Provide the (x, y) coordinate of the cell's center where the given text is located.  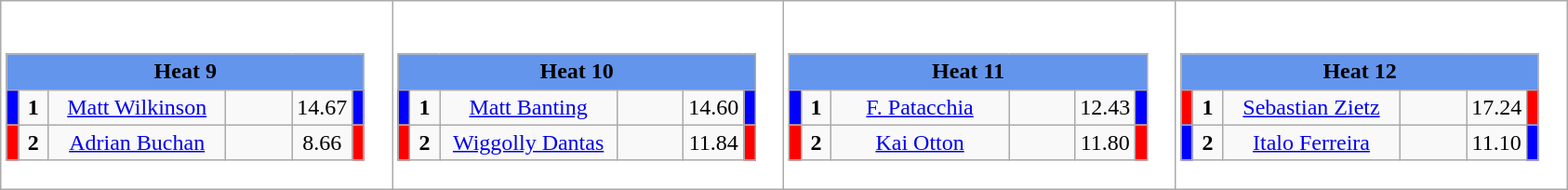
11.84 (714, 142)
Italo Ferreira (1311, 142)
Matt Wilkinson (138, 107)
Heat 11 1 F. Patacchia 12.43 2 Kai Otton 11.80 (980, 95)
14.67 (322, 107)
Heat 11 (968, 72)
17.24 (1497, 107)
Sebastian Zietz (1311, 107)
12.43 (1105, 107)
Heat 9 (185, 72)
8.66 (322, 142)
11.80 (1105, 142)
Kai Otton (921, 142)
Heat 9 1 Matt Wilkinson 14.67 2 Adrian Buchan 8.66 (197, 95)
Matt Banting (528, 107)
Adrian Buchan (138, 142)
Heat 12 (1360, 72)
F. Patacchia (921, 107)
14.60 (714, 107)
Heat 10 (577, 72)
11.10 (1497, 142)
Heat 10 1 Matt Banting 14.60 2 Wiggolly Dantas 11.84 (588, 95)
Wiggolly Dantas (528, 142)
Heat 12 1 Sebastian Zietz 17.24 2 Italo Ferreira 11.10 (1371, 95)
